For the text-containing cell, return its midpoint in (x, y) coordinate format. 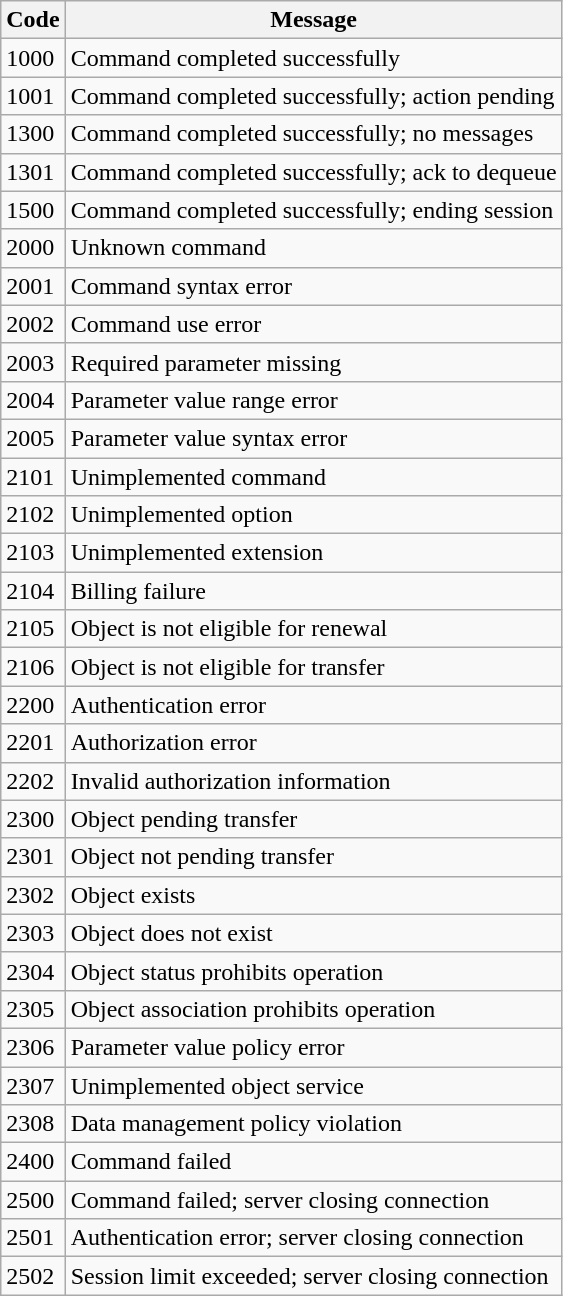
1500 (33, 210)
Object status prohibits operation (314, 971)
Command completed successfully (314, 58)
Object association prohibits operation (314, 1009)
Invalid authorization information (314, 781)
2003 (33, 362)
2302 (33, 895)
2502 (33, 1276)
Message (314, 20)
Authorization error (314, 743)
Command use error (314, 324)
2306 (33, 1047)
2400 (33, 1162)
Authentication error; server closing connection (314, 1238)
Session limit exceeded; server closing connection (314, 1276)
Command completed successfully; ending session (314, 210)
Authentication error (314, 705)
2004 (33, 400)
Required parameter missing (314, 362)
Object is not eligible for renewal (314, 629)
Command completed successfully; action pending (314, 96)
2304 (33, 971)
1301 (33, 172)
Unimplemented object service (314, 1085)
2102 (33, 515)
2301 (33, 857)
1001 (33, 96)
2001 (33, 286)
Unknown command (314, 248)
Command failed (314, 1162)
2305 (33, 1009)
Command completed successfully; ack to dequeue (314, 172)
Billing failure (314, 591)
Data management policy violation (314, 1124)
2300 (33, 819)
Code (33, 20)
1300 (33, 134)
Object exists (314, 895)
Unimplemented option (314, 515)
Parameter value range error (314, 400)
Command syntax error (314, 286)
2104 (33, 591)
Unimplemented extension (314, 553)
Object is not eligible for transfer (314, 667)
2106 (33, 667)
2501 (33, 1238)
2105 (33, 629)
Object pending transfer (314, 819)
2307 (33, 1085)
2103 (33, 553)
Parameter value policy error (314, 1047)
2000 (33, 248)
1000 (33, 58)
Parameter value syntax error (314, 438)
2500 (33, 1200)
2002 (33, 324)
2200 (33, 705)
Unimplemented command (314, 477)
Object not pending transfer (314, 857)
Command completed successfully; no messages (314, 134)
2303 (33, 933)
2201 (33, 743)
2202 (33, 781)
Object does not exist (314, 933)
2308 (33, 1124)
2101 (33, 477)
Command failed; server closing connection (314, 1200)
2005 (33, 438)
